Locate the cell with the specified text and output its (x, y) center coordinate. 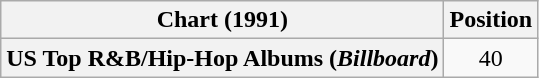
40 (491, 58)
US Top R&B/Hip-Hop Albums (Billboard) (222, 58)
Chart (1991) (222, 20)
Position (491, 20)
